Search for the cell housing the specified text and yield its (X, Y) center coordinate. 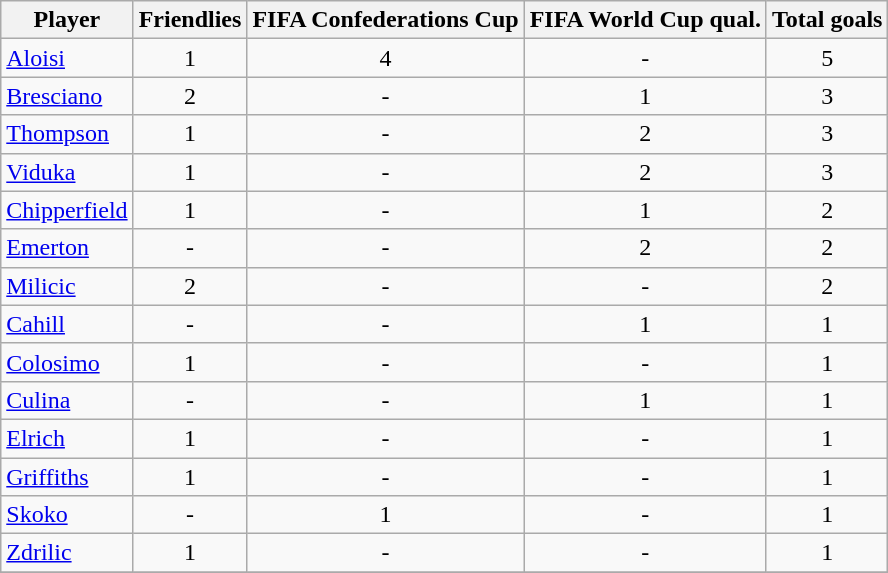
Colosimo (67, 362)
Milicic (67, 286)
Griffiths (67, 477)
Viduka (67, 172)
Bresciano (67, 96)
Chipperfield (67, 210)
Player (67, 20)
Culina (67, 400)
Skoko (67, 515)
FIFA Confederations Cup (386, 20)
Cahill (67, 324)
Elrich (67, 438)
Aloisi (67, 58)
Friendlies (190, 20)
Total goals (827, 20)
Thompson (67, 134)
Zdrilic (67, 553)
Emerton (67, 248)
5 (827, 58)
FIFA World Cup qual. (645, 20)
4 (386, 58)
